Provide the (X, Y) coordinate of the cell's center where the given text is located.  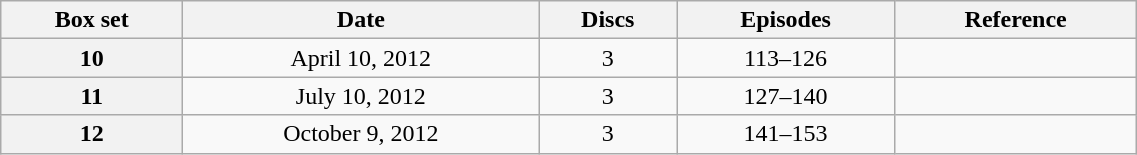
October 9, 2012 (361, 134)
Date (361, 20)
12 (92, 134)
July 10, 2012 (361, 96)
10 (92, 58)
127–140 (786, 96)
Box set (92, 20)
141–153 (786, 134)
Discs (608, 20)
April 10, 2012 (361, 58)
113–126 (786, 58)
11 (92, 96)
Episodes (786, 20)
Reference (1015, 20)
